Pinpoint the cell where the given text exists, returning its [X, Y] midpoint coordinate. 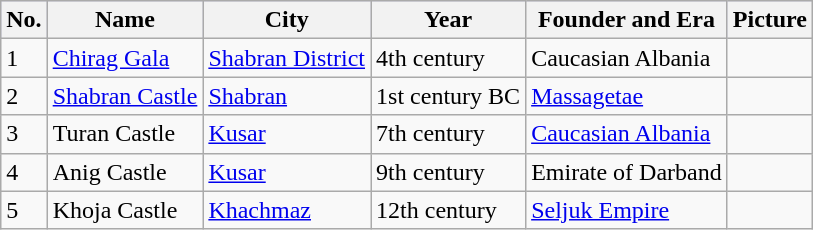
Shabran District [287, 58]
Founder and Era [627, 20]
Massagetae [627, 96]
Shabran Castle [125, 96]
Emirate of Darband [627, 172]
1 [24, 58]
Seljuk Empire [627, 210]
2 [24, 96]
4 [24, 172]
Picture [770, 20]
Turan Castle [125, 134]
City [287, 20]
Khachmaz [287, 210]
5 [24, 210]
3 [24, 134]
9th century [448, 172]
No. [24, 20]
7th century [448, 134]
4th century [448, 58]
Shabran [287, 96]
Chirag Gala [125, 58]
Khoja Castle [125, 210]
12th century [448, 210]
1st century BC [448, 96]
Name [125, 20]
Anig Castle [125, 172]
Year [448, 20]
